Find where the given text appears and provide that cell's center as (X, Y) coordinate. 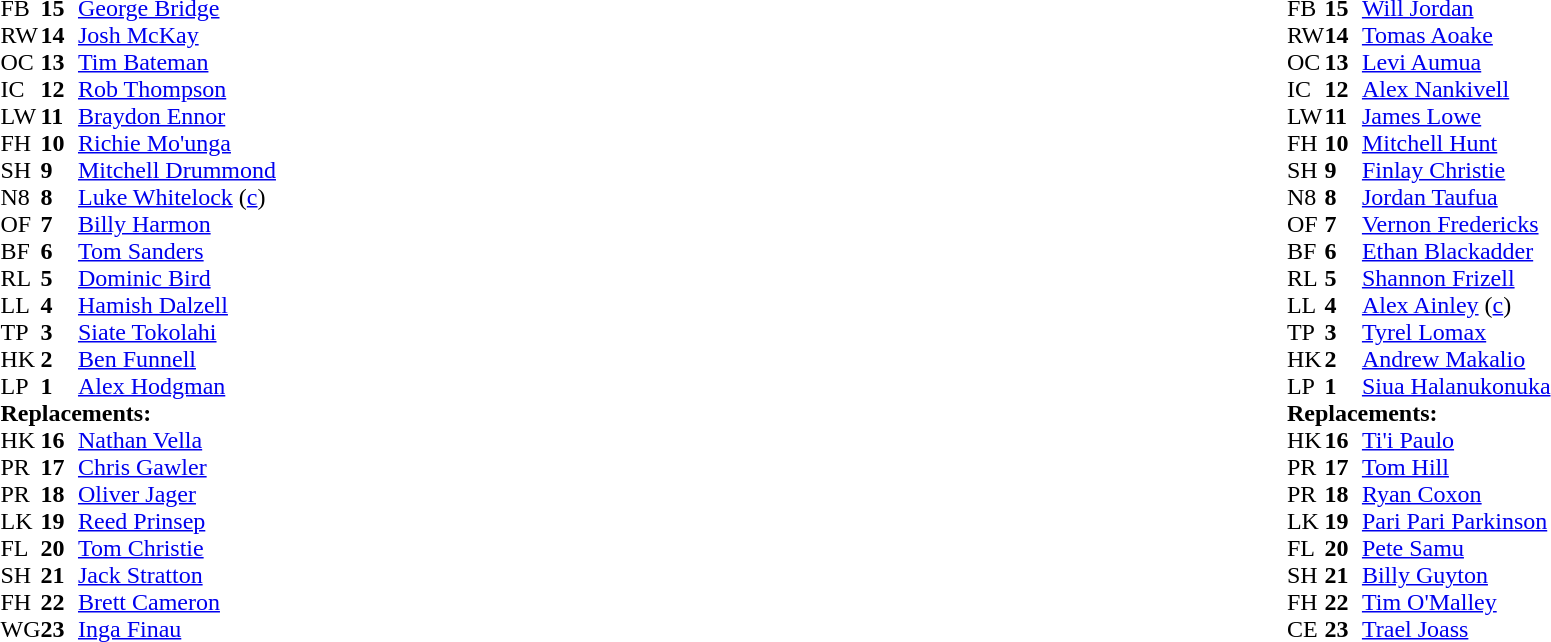
Mitchell Hunt (1456, 144)
Luke Whitelock (c) (177, 198)
Alex Nankivell (1456, 90)
Vernon Fredericks (1456, 224)
Rob Thompson (177, 90)
Ti'i Paulo (1456, 440)
Shannon Frizell (1456, 278)
Ben Funnell (177, 360)
Jack Stratton (177, 576)
Pete Samu (1456, 548)
Josh McKay (177, 36)
Dominic Bird (177, 278)
Alex Hodgman (177, 386)
Hamish Dalzell (177, 306)
Chris Gawler (177, 468)
Levi Aumua (1456, 62)
Nathan Vella (177, 440)
Brett Cameron (177, 602)
Mitchell Drummond (177, 170)
Tim O'Malley (1456, 602)
Tomas Aoake (1456, 36)
Billy Harmon (177, 224)
Ryan Coxon (1456, 494)
Reed Prinsep (177, 522)
Tom Sanders (177, 252)
Pari Pari Parkinson (1456, 522)
James Lowe (1456, 116)
Tom Christie (177, 548)
Siua Halanukonuka (1456, 386)
Oliver Jager (177, 494)
Siate Tokolahi (177, 332)
Richie Mo'unga (177, 144)
Ethan Blackadder (1456, 252)
Billy Guyton (1456, 576)
Finlay Christie (1456, 170)
Jordan Taufua (1456, 198)
Tyrel Lomax (1456, 332)
Alex Ainley (c) (1456, 306)
Braydon Ennor (177, 116)
Andrew Makalio (1456, 360)
Tom Hill (1456, 468)
Tim Bateman (177, 62)
